Find where the given text appears and provide that cell's center as [x, y] coordinate. 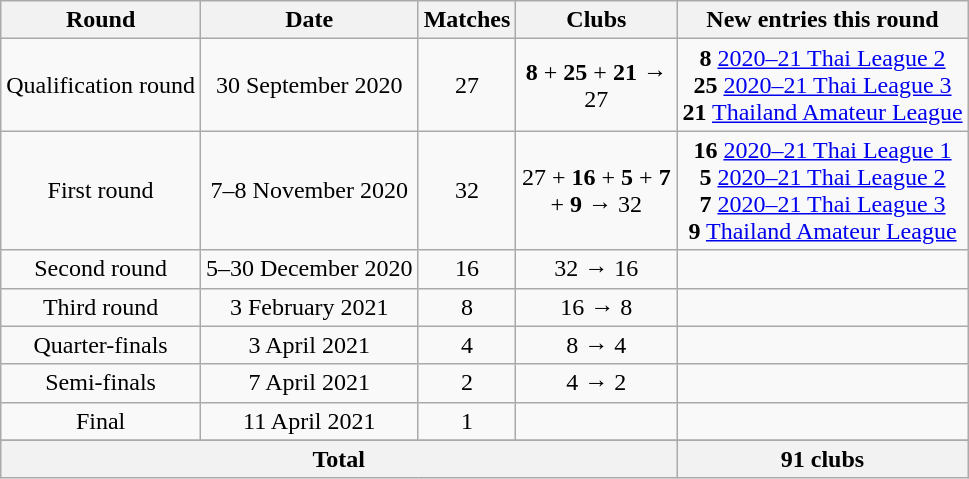
Total [339, 459]
Final [101, 421]
Clubs [596, 20]
7–8 November 2020 [309, 190]
4 → 2 [596, 383]
3 April 2021 [309, 345]
27 [467, 85]
32 → 16 [596, 269]
Quarter-finals [101, 345]
4 [467, 345]
7 April 2021 [309, 383]
16 2020–21 Thai League 15 2020–21 Thai League 27 2020–21 Thai League 39 Thailand Amateur League [822, 190]
5–30 December 2020 [309, 269]
Second round [101, 269]
8 → 4 [596, 345]
30 September 2020 [309, 85]
1 [467, 421]
Round [101, 20]
2 [467, 383]
32 [467, 190]
Semi-finals [101, 383]
11 April 2021 [309, 421]
3 February 2021 [309, 307]
8 + 25 + 21 → 27 [596, 85]
Third round [101, 307]
Qualification round [101, 85]
First round [101, 190]
Date [309, 20]
16 [467, 269]
16 → 8 [596, 307]
27 + 16 + 5 + 7 + 9 → 32 [596, 190]
New entries this round [822, 20]
91 clubs [822, 459]
Matches [467, 20]
8 2020–21 Thai League 225 2020–21 Thai League 321 Thailand Amateur League [822, 85]
8 [467, 307]
